From the cell containing the given text, extract its center point as [x, y] coordinate. 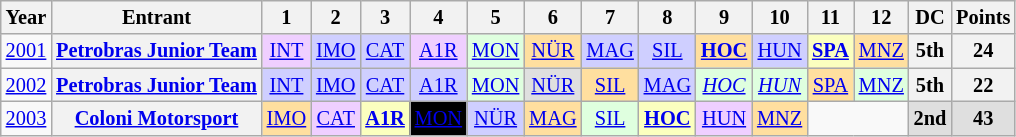
2001 [26, 51]
2003 [26, 118]
9 [724, 17]
7 [610, 17]
2002 [26, 85]
Points [983, 17]
43 [983, 118]
2 [336, 17]
5 [496, 17]
12 [882, 17]
8 [668, 17]
10 [780, 17]
11 [830, 17]
Year [26, 17]
Entrant [156, 17]
Coloni Motorsport [156, 118]
DC [930, 17]
6 [552, 17]
2nd [930, 118]
22 [983, 85]
4 [438, 17]
3 [384, 17]
24 [983, 51]
1 [286, 17]
